Search for the cell housing the specified text and yield its [x, y] center coordinate. 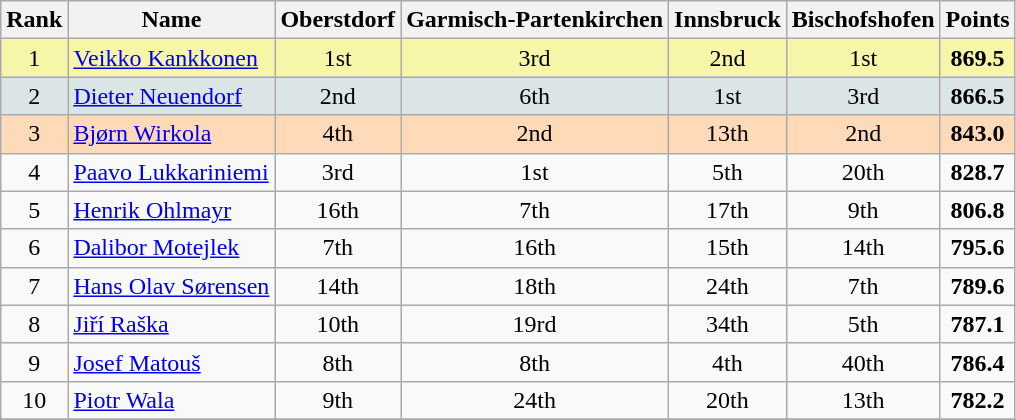
40th [863, 362]
34th [728, 324]
869.5 [978, 58]
795.6 [978, 248]
3 [34, 134]
8 [34, 324]
786.4 [978, 362]
806.8 [978, 210]
Hans Olav Sørensen [172, 286]
18th [535, 286]
Points [978, 20]
10 [34, 400]
Innsbruck [728, 20]
787.1 [978, 324]
6th [535, 96]
19rd [535, 324]
Bischofshofen [863, 20]
Rank [34, 20]
Henrik Ohlmayr [172, 210]
Dieter Neuendorf [172, 96]
828.7 [978, 172]
866.5 [978, 96]
Oberstdorf [338, 20]
782.2 [978, 400]
10th [338, 324]
2 [34, 96]
4 [34, 172]
6 [34, 248]
5 [34, 210]
9 [34, 362]
Name [172, 20]
Garmisch-Partenkirchen [535, 20]
Paavo Lukkariniemi [172, 172]
17th [728, 210]
Josef Matouš [172, 362]
Veikko Kankkonen [172, 58]
Piotr Wala [172, 400]
843.0 [978, 134]
15th [728, 248]
7 [34, 286]
Bjørn Wirkola [172, 134]
Jiří Raška [172, 324]
Dalibor Motejlek [172, 248]
1 [34, 58]
789.6 [978, 286]
